Locate the cell with the specified text and output its [x, y] center coordinate. 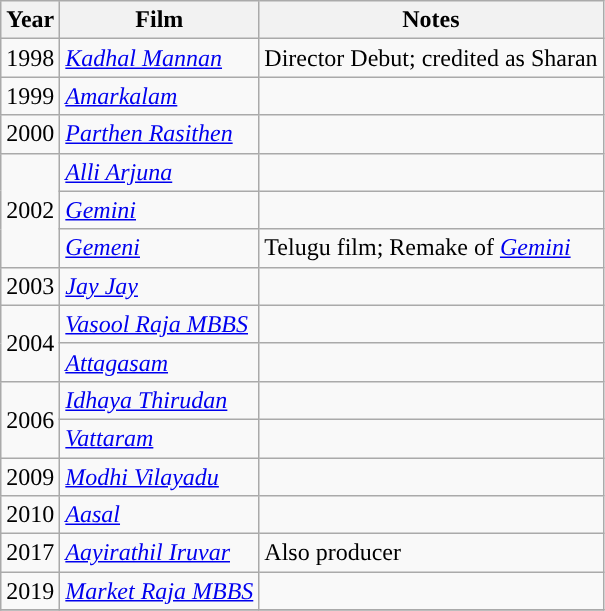
Attagasam [160, 362]
2002 [30, 210]
2017 [30, 553]
Vattaram [160, 438]
Aasal [160, 515]
Film [160, 20]
Modhi Vilayadu [160, 477]
2019 [30, 591]
Amarkalam [160, 96]
2010 [30, 515]
Kadhal Mannan [160, 58]
1998 [30, 58]
2004 [30, 343]
Market Raja MBBS [160, 591]
Gemeni [160, 248]
1999 [30, 96]
Idhaya Thirudan [160, 400]
Also producer [431, 553]
2003 [30, 286]
Jay Jay [160, 286]
Year [30, 20]
Vasool Raja MBBS [160, 324]
Gemini [160, 210]
Telugu film; Remake of Gemini [431, 248]
2006 [30, 419]
2009 [30, 477]
Parthen Rasithen [160, 134]
Aayirathil Iruvar [160, 553]
Director Debut; credited as Sharan [431, 58]
2000 [30, 134]
Alli Arjuna [160, 172]
Notes [431, 20]
